Return the (x, y) coordinate for the center point of the cell that contains the specified text.  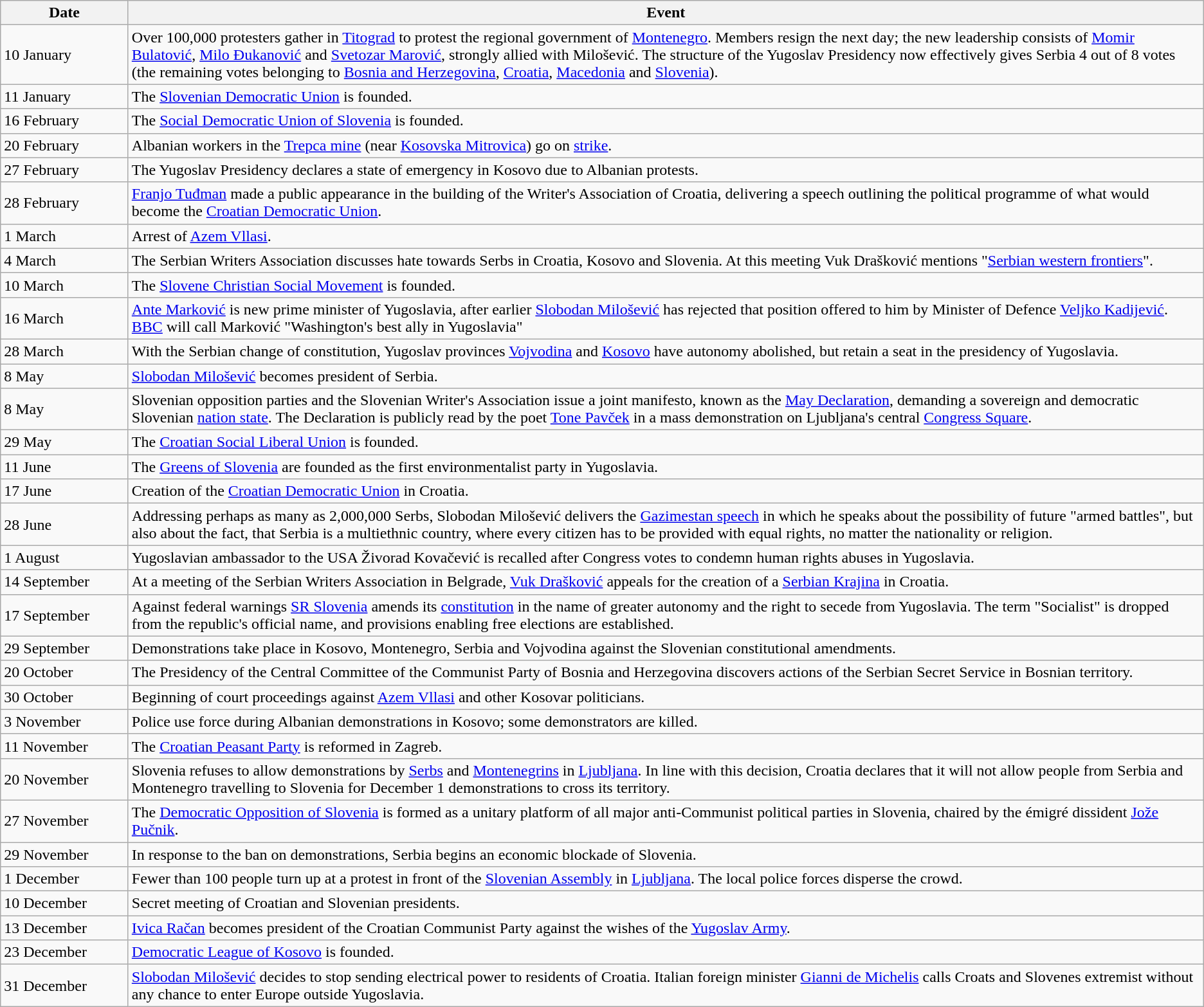
20 February (64, 145)
The Yugoslav Presidency declares a state of emergency in Kosovo due to Albanian protests. (666, 170)
20 October (64, 673)
The Croatian Peasant Party is reformed in Zagreb. (666, 746)
The Croatian Social Liberal Union is founded. (666, 442)
The Greens of Slovenia are founded as the first environmentalist party in Yugoslavia. (666, 467)
29 November (64, 855)
16 March (64, 318)
28 February (64, 203)
29 May (64, 442)
10 March (64, 285)
Creation of the Croatian Democratic Union in Croatia. (666, 491)
16 February (64, 121)
1 August (64, 558)
Fewer than 100 people turn up at a protest in front of the Slovenian Assembly in Ljubljana. The local police forces disperse the crowd. (666, 879)
Police use force during Albanian demonstrations in Kosovo; some demonstrators are killed. (666, 721)
17 September (64, 615)
At a meeting of the Serbian Writers Association in Belgrade, Vuk Drašković appeals for the creation of a Serbian Krajina in Croatia. (666, 582)
23 December (64, 952)
1 December (64, 879)
11 November (64, 746)
Slobodan Milošević becomes president of Serbia. (666, 376)
4 March (64, 260)
14 September (64, 582)
Yugoslavian ambassador to the USA Živorad Kovačević is recalled after Congress votes to condemn human rights abuses in Yugoslavia. (666, 558)
29 September (64, 648)
In response to the ban on demonstrations, Serbia begins an economic blockade of Slovenia. (666, 855)
28 March (64, 351)
10 January (64, 55)
Democratic League of Kosovo is founded. (666, 952)
Albanian workers in the Trepca mine (near Kosovska Mitrovica) go on strike. (666, 145)
Secret meeting of Croatian and Slovenian presidents. (666, 903)
11 June (64, 467)
20 November (64, 779)
28 June (64, 525)
Date (64, 13)
31 December (64, 985)
17 June (64, 491)
30 October (64, 697)
Arrest of Azem Vllasi. (666, 236)
Ivica Račan becomes president of the Croatian Communist Party against the wishes of the Yugoslav Army. (666, 928)
10 December (64, 903)
Demonstrations take place in Kosovo, Montenegro, Serbia and Vojvodina against the Slovenian constitutional amendments. (666, 648)
The Slovene Christian Social Movement is founded. (666, 285)
27 November (64, 821)
The Social Democratic Union of Slovenia is founded. (666, 121)
27 February (64, 170)
Beginning of court proceedings against Azem Vllasi and other Kosovar politicians. (666, 697)
The Slovenian Democratic Union is founded. (666, 96)
13 December (64, 928)
11 January (64, 96)
1 March (64, 236)
3 November (64, 721)
Event (666, 13)
